From the cell containing the given text, extract its center point as (x, y) coordinate. 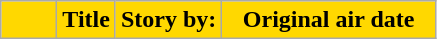
Original air date (329, 20)
Story by: (168, 20)
Title (86, 20)
